Output the (X, Y) coordinate of the center of the cell containing the given text.  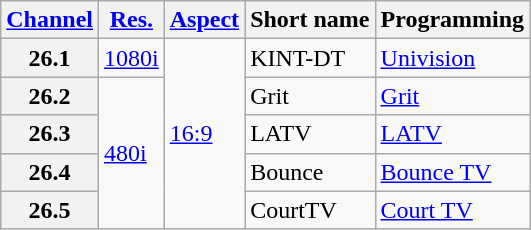
Bounce (310, 172)
480i (132, 153)
26.3 (50, 134)
Channel (50, 20)
Programming (452, 20)
KINT-DT (310, 58)
Bounce TV (452, 172)
26.5 (50, 210)
26.1 (50, 58)
Res. (132, 20)
26.2 (50, 96)
1080i (132, 58)
16:9 (204, 134)
Aspect (204, 20)
Court TV (452, 210)
26.4 (50, 172)
CourtTV (310, 210)
Short name (310, 20)
Univision (452, 58)
